Find where the given text appears and provide that cell's center as [x, y] coordinate. 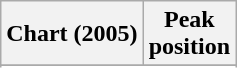
Peakposition [189, 34]
Chart (2005) [72, 34]
